Output the (X, Y) coordinate of the center of the cell containing the given text.  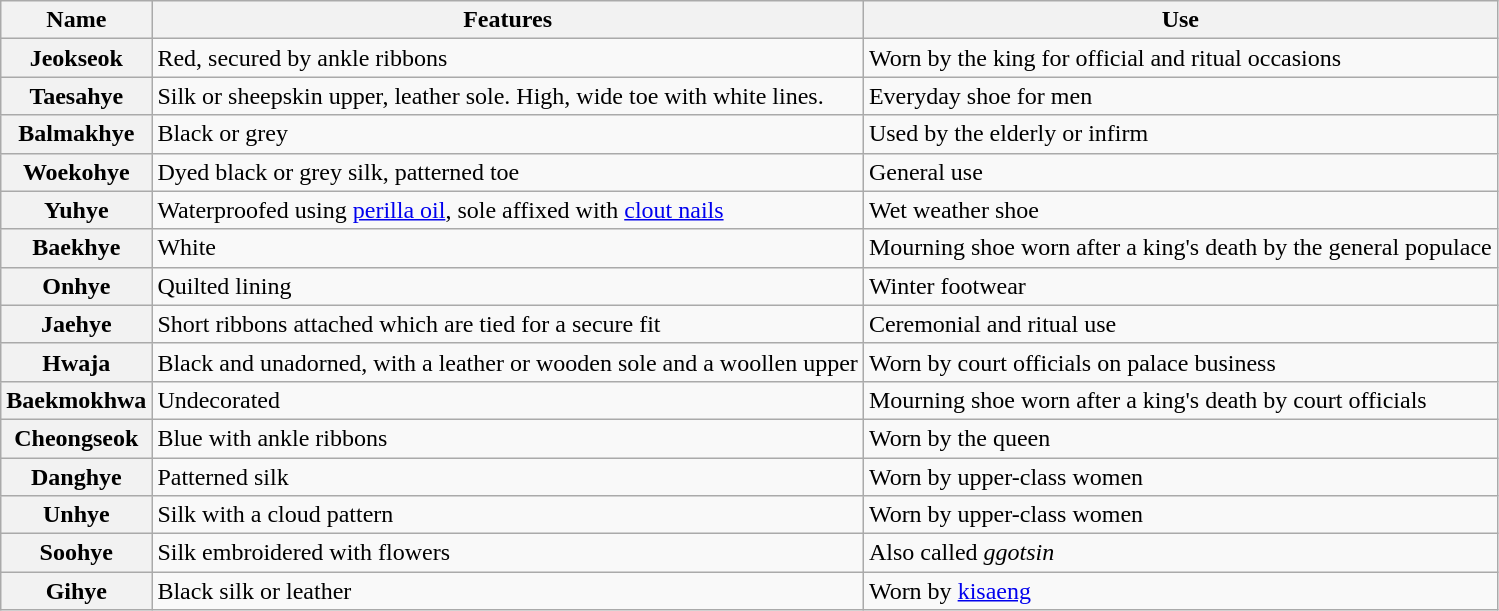
Soohye (76, 553)
Worn by kisaeng (1180, 591)
Blue with ankle ribbons (508, 438)
Worn by the king for official and ritual occasions (1180, 58)
Winter footwear (1180, 286)
Wet weather shoe (1180, 210)
Ceremonial and ritual use (1180, 324)
Jeokseok (76, 58)
Everyday shoe for men (1180, 96)
Worn by the queen (1180, 438)
Use (1180, 20)
Balmakhye (76, 134)
Danghye (76, 477)
Hwaja (76, 362)
Unhye (76, 515)
Mourning shoe worn after a king's death by the general populace (1180, 248)
Patterned silk (508, 477)
Quilted lining (508, 286)
Red, secured by ankle ribbons (508, 58)
Cheongseok (76, 438)
Woekohye (76, 172)
Black silk or leather (508, 591)
Waterproofed using perilla oil, sole affixed with clout nails (508, 210)
Also called ggotsin (1180, 553)
Mourning shoe worn after a king's death by court officials (1180, 400)
Silk embroidered with flowers (508, 553)
Jaehye (76, 324)
Yuhye (76, 210)
Dyed black or grey silk, patterned toe (508, 172)
Baekmokhwa (76, 400)
Name (76, 20)
Short ribbons attached which are tied for a secure fit (508, 324)
Black and unadorned, with a leather or wooden sole and a woollen upper (508, 362)
Onhye (76, 286)
Silk with a cloud pattern (508, 515)
General use (1180, 172)
Undecorated (508, 400)
Black or grey (508, 134)
Features (508, 20)
Baekhye (76, 248)
Gihye (76, 591)
Worn by court officials on palace business (1180, 362)
White (508, 248)
Used by the elderly or infirm (1180, 134)
Silk or sheepskin upper, leather sole. High, wide toe with white lines. (508, 96)
Taesahye (76, 96)
